Search for the cell housing the specified text and yield its [x, y] center coordinate. 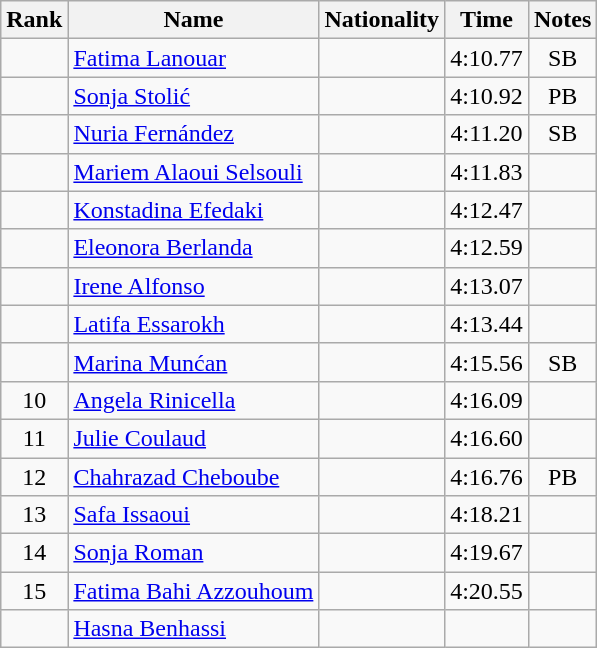
4:20.55 [487, 591]
10 [34, 400]
4:16.09 [487, 400]
4:12.47 [487, 210]
Mariem Alaoui Selsouli [194, 172]
4:12.59 [487, 248]
Irene Alfonso [194, 286]
Safa Issaoui [194, 515]
Fatima Lanouar [194, 58]
Notes [562, 20]
Fatima Bahi Azzouhoum [194, 591]
Nationality [382, 20]
14 [34, 553]
4:15.56 [487, 362]
Konstadina Efedaki [194, 210]
4:16.60 [487, 438]
Hasna Benhassi [194, 629]
Marina Munćan [194, 362]
4:16.76 [487, 477]
13 [34, 515]
4:13.07 [487, 286]
Time [487, 20]
Nuria Fernández [194, 134]
Rank [34, 20]
Chahrazad Cheboube [194, 477]
4:10.77 [487, 58]
Latifa Essarokh [194, 324]
Name [194, 20]
15 [34, 591]
Sonja Roman [194, 553]
4:19.67 [487, 553]
4:18.21 [487, 515]
Eleonora Berlanda [194, 248]
Angela Rinicella [194, 400]
4:10.92 [487, 96]
4:13.44 [487, 324]
11 [34, 438]
12 [34, 477]
4:11.20 [487, 134]
Sonja Stolić [194, 96]
4:11.83 [487, 172]
Julie Coulaud [194, 438]
